For the text-containing cell, return its midpoint in (X, Y) coordinate format. 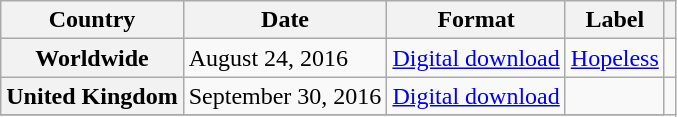
Worldwide (92, 58)
United Kingdom (92, 96)
Hopeless (614, 58)
Format (476, 20)
Label (614, 20)
Country (92, 20)
August 24, 2016 (285, 58)
Date (285, 20)
September 30, 2016 (285, 96)
